Provide the [X, Y] coordinate of the cell's center where the given text is located.  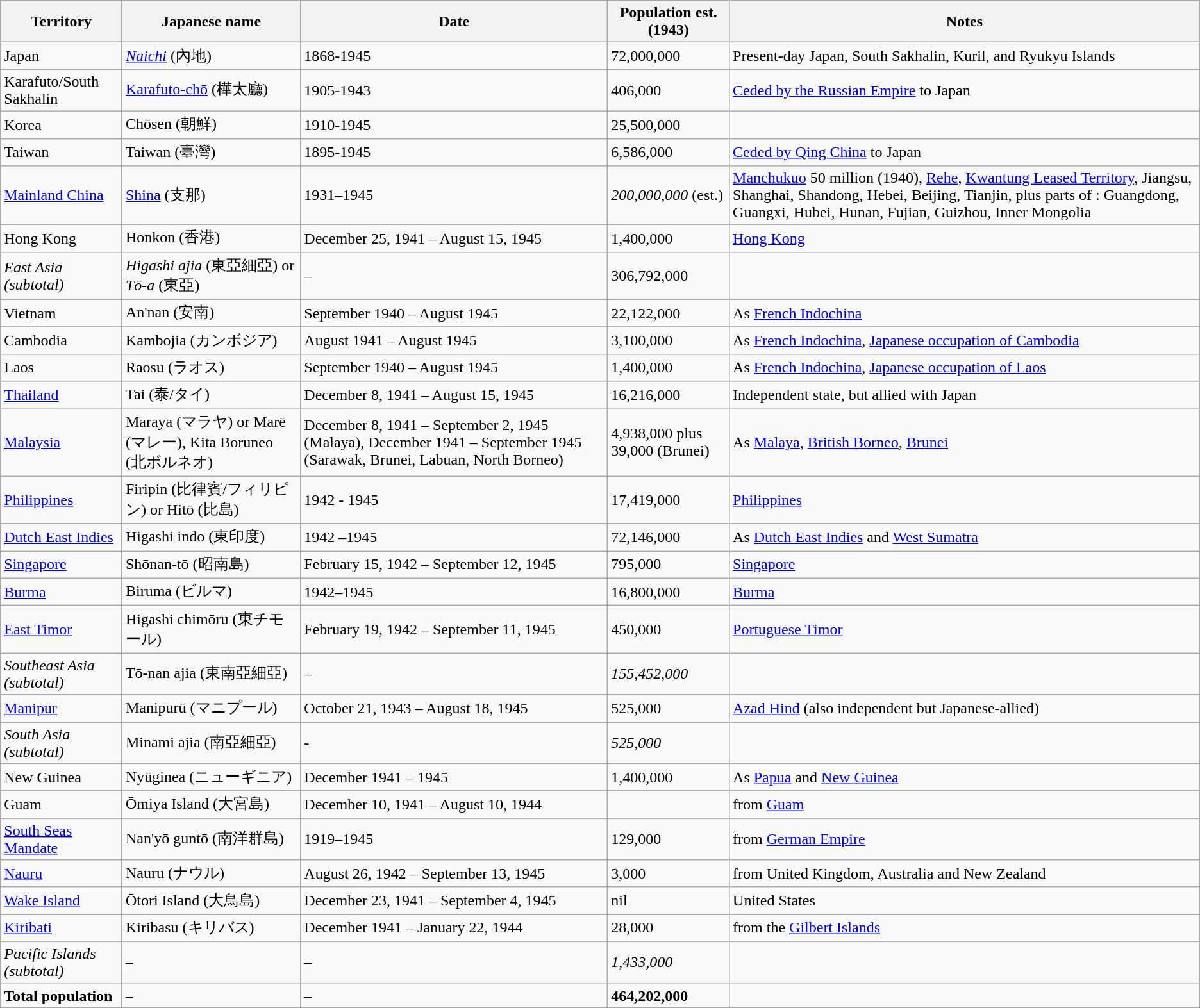
August 1941 – August 1945 [454, 341]
Ceded by the Russian Empire to Japan [965, 90]
Wake Island [62, 901]
Azad Hind (also independent but Japanese-allied) [965, 709]
South Seas Mandate [62, 839]
Southeast Asia (subtotal) [62, 674]
Higashi indo (東印度) [211, 537]
464,202,000 [669, 995]
Higashi chimōru (東チモール) [211, 629]
South Asia (subtotal) [62, 742]
Minami ajia (南亞細亞) [211, 742]
Karafuto/South Sakhalin [62, 90]
United States [965, 901]
December 8, 1941 – August 15, 1945 [454, 395]
As Dutch East Indies and West Sumatra [965, 537]
16,216,000 [669, 395]
Chōsen (朝鮮) [211, 124]
22,122,000 [669, 313]
1,433,000 [669, 963]
October 21, 1943 – August 18, 1945 [454, 709]
February 19, 1942 – September 11, 1945 [454, 629]
3,000 [669, 874]
from German Empire [965, 839]
200,000,000 (est.) [669, 195]
1905-1943 [454, 90]
As Malaya, British Borneo, Brunei [965, 443]
Thailand [62, 395]
450,000 [669, 629]
Tō-nan ajia (東南亞細亞) [211, 674]
An'nan (安南) [211, 313]
795,000 [669, 565]
Shōnan-tō (昭南島) [211, 565]
Date [454, 22]
nil [669, 901]
1942 –1945 [454, 537]
Shina (支那) [211, 195]
Notes [965, 22]
from the Gilbert Islands [965, 928]
25,500,000 [669, 124]
Dutch East Indies [62, 537]
Naichi (內地) [211, 56]
Manipurū (マニプール) [211, 709]
Ōtori Island (大鳥島) [211, 901]
Malaysia [62, 443]
16,800,000 [669, 592]
As French Indochina [965, 313]
August 26, 1942 – September 13, 1945 [454, 874]
February 15, 1942 – September 12, 1945 [454, 565]
December 8, 1941 – September 2, 1945 (Malaya), December 1941 – September 1945 (Sarawak, Brunei, Labuan, North Borneo) [454, 443]
Independent state, but allied with Japan [965, 395]
17,419,000 [669, 500]
East Asia (subtotal) [62, 276]
72,146,000 [669, 537]
Population est.(1943) [669, 22]
Present-day Japan, South Sakhalin, Kuril, and Ryukyu Islands [965, 56]
As French Indochina, Japanese occupation of Cambodia [965, 341]
Ceded by Qing China to Japan [965, 153]
Territory [62, 22]
Laos [62, 368]
New Guinea [62, 778]
Firipin (比律賓/フィリピン) or Hitō (比島) [211, 500]
Kiribati [62, 928]
1919–1945 [454, 839]
Cambodia [62, 341]
Kiribasu (キリバス) [211, 928]
1931–1945 [454, 195]
6,586,000 [669, 153]
December 25, 1941 – August 15, 1945 [454, 238]
1868-1945 [454, 56]
Nauru (ナウル) [211, 874]
Biruma (ビルマ) [211, 592]
Kambojia (カンボジア) [211, 341]
Korea [62, 124]
As Papua and New Guinea [965, 778]
Nauru [62, 874]
from United Kingdom, Australia and New Zealand [965, 874]
Total population [62, 995]
306,792,000 [669, 276]
Pacific Islands (subtotal) [62, 963]
1895-1945 [454, 153]
406,000 [669, 90]
Higashi ajia (東亞細亞) or Tō-a (東亞) [211, 276]
Manipur [62, 709]
Guam [62, 805]
72,000,000 [669, 56]
3,100,000 [669, 341]
- [454, 742]
4,938,000 plus 39,000 (Brunei) [669, 443]
Nan'yō guntō (南洋群島) [211, 839]
from Guam [965, 805]
129,000 [669, 839]
Honkon (香港) [211, 238]
Raosu (ラオス) [211, 368]
1942 - 1945 [454, 500]
December 1941 – 1945 [454, 778]
December 23, 1941 – September 4, 1945 [454, 901]
Taiwan [62, 153]
155,452,000 [669, 674]
1910-1945 [454, 124]
East Timor [62, 629]
Japanese name [211, 22]
Karafuto-chō (樺太廳) [211, 90]
Nyūginea (ニューギニア) [211, 778]
28,000 [669, 928]
Mainland China [62, 195]
December 10, 1941 – August 10, 1944 [454, 805]
Japan [62, 56]
Taiwan (臺灣) [211, 153]
Ōmiya Island (大宮島) [211, 805]
As French Indochina, Japanese occupation of Laos [965, 368]
Maraya (マラヤ) or Marē (マレー), Kita Boruneo (北ボルネオ) [211, 443]
1942–1945 [454, 592]
Tai (泰/タイ) [211, 395]
Vietnam [62, 313]
Portuguese Timor [965, 629]
December 1941 – January 22, 1944 [454, 928]
